Return the [x, y] coordinate for the center point of the cell that contains the specified text.  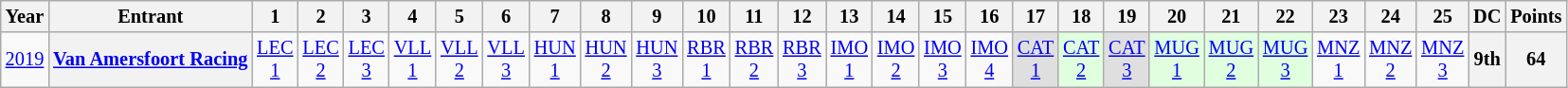
Van Amersfoort Racing [150, 60]
18 [1081, 16]
Entrant [150, 16]
12 [802, 16]
LEC2 [320, 60]
19 [1126, 16]
22 [1285, 16]
64 [1536, 60]
MNZ1 [1338, 60]
IMO3 [942, 60]
4 [413, 16]
13 [849, 16]
HUN3 [657, 60]
2 [320, 16]
LEC3 [367, 60]
3 [367, 16]
IMO4 [989, 60]
RBR1 [706, 60]
9 [657, 16]
LEC1 [275, 60]
IMO2 [896, 60]
15 [942, 16]
20 [1177, 16]
MNZ2 [1391, 60]
CAT2 [1081, 60]
VLL3 [506, 60]
14 [896, 16]
6 [506, 16]
5 [459, 16]
IMO1 [849, 60]
HUN1 [555, 60]
CAT3 [1126, 60]
25 [1442, 16]
11 [754, 16]
7 [555, 16]
MUG3 [1285, 60]
23 [1338, 16]
RBR2 [754, 60]
1 [275, 16]
Points [1536, 16]
2019 [25, 60]
VLL1 [413, 60]
21 [1232, 16]
MUG1 [1177, 60]
24 [1391, 16]
MNZ3 [1442, 60]
16 [989, 16]
8 [606, 16]
MUG2 [1232, 60]
Year [25, 16]
DC [1487, 16]
VLL2 [459, 60]
17 [1036, 16]
CAT1 [1036, 60]
10 [706, 16]
9th [1487, 60]
RBR3 [802, 60]
HUN2 [606, 60]
